Find where the given text appears and provide that cell's center as (x, y) coordinate. 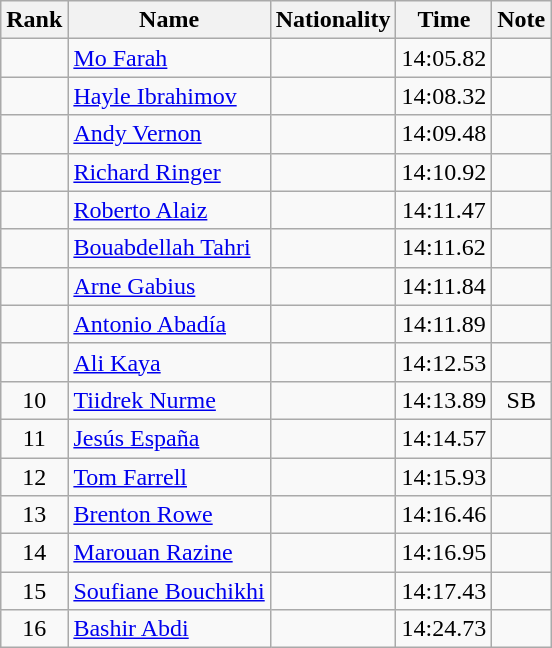
Nationality (333, 20)
Richard Ringer (169, 172)
14:24.73 (444, 629)
14 (34, 553)
14:17.43 (444, 591)
14:13.89 (444, 400)
Andy Vernon (169, 134)
14:16.95 (444, 553)
12 (34, 477)
Marouan Razine (169, 553)
14:14.57 (444, 438)
10 (34, 400)
15 (34, 591)
Tom Farrell (169, 477)
Bouabdellah Tahri (169, 248)
Tiidrek Nurme (169, 400)
14:05.82 (444, 58)
Antonio Abadía (169, 324)
Arne Gabius (169, 286)
Soufiane Bouchikhi (169, 591)
14:08.32 (444, 96)
14:12.53 (444, 362)
Name (169, 20)
14:11.47 (444, 210)
Ali Kaya (169, 362)
Hayle Ibrahimov (169, 96)
Note (522, 20)
Roberto Alaiz (169, 210)
11 (34, 438)
Time (444, 20)
14:15.93 (444, 477)
Mo Farah (169, 58)
14:10.92 (444, 172)
Rank (34, 20)
Brenton Rowe (169, 515)
14:11.89 (444, 324)
Bashir Abdi (169, 629)
13 (34, 515)
14:16.46 (444, 515)
Jesús España (169, 438)
14:11.84 (444, 286)
14:11.62 (444, 248)
SB (522, 400)
14:09.48 (444, 134)
16 (34, 629)
